Provide the [X, Y] coordinate of the cell's center where the given text is located.  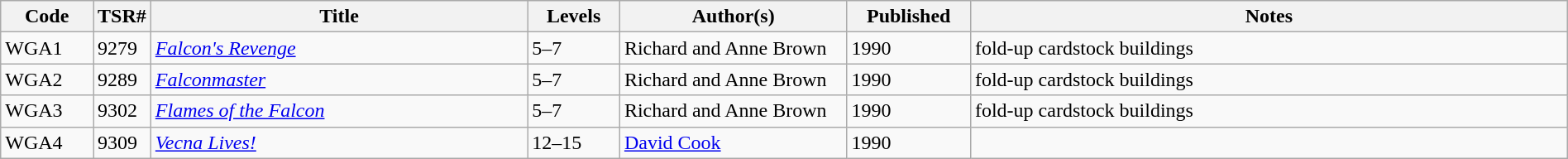
9309 [122, 142]
Author(s) [733, 17]
Vecna Lives! [339, 142]
9289 [122, 79]
Title [339, 17]
WGA3 [47, 111]
Levels [574, 17]
Code [47, 17]
WGA1 [47, 48]
Published [908, 17]
TSR# [122, 17]
Falcon's Revenge [339, 48]
9302 [122, 111]
WGA4 [47, 142]
Flames of the Falcon [339, 111]
9279 [122, 48]
Falconmaster [339, 79]
12–15 [574, 142]
WGA2 [47, 79]
Notes [1269, 17]
David Cook [733, 142]
